Extract the (X, Y) coordinate from the center of the cell holding the provided text.  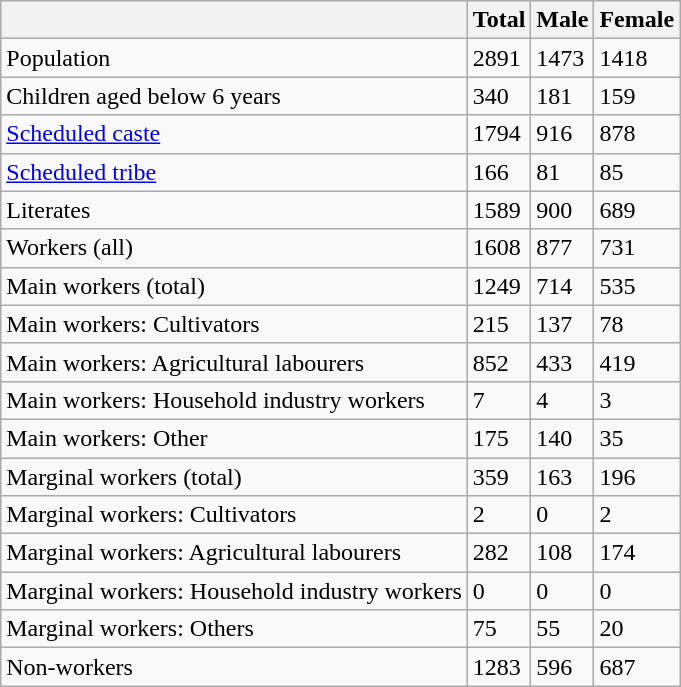
Main workers: Agricultural labourers (234, 362)
78 (637, 324)
175 (499, 438)
419 (637, 362)
916 (562, 134)
Marginal workers: Others (234, 629)
81 (562, 172)
Total (499, 20)
Non-workers (234, 667)
535 (637, 286)
714 (562, 286)
689 (637, 210)
359 (499, 477)
Population (234, 58)
1589 (499, 210)
Marginal workers (total) (234, 477)
596 (562, 667)
Scheduled tribe (234, 172)
1794 (499, 134)
877 (562, 248)
Marginal workers: Household industry workers (234, 591)
2891 (499, 58)
35 (637, 438)
1249 (499, 286)
137 (562, 324)
852 (499, 362)
Main workers: Cultivators (234, 324)
Marginal workers: Agricultural labourers (234, 553)
159 (637, 96)
Female (637, 20)
731 (637, 248)
433 (562, 362)
85 (637, 172)
3 (637, 400)
Main workers (total) (234, 286)
55 (562, 629)
Scheduled caste (234, 134)
108 (562, 553)
196 (637, 477)
4 (562, 400)
1473 (562, 58)
Children aged below 6 years (234, 96)
878 (637, 134)
174 (637, 553)
140 (562, 438)
1418 (637, 58)
7 (499, 400)
75 (499, 629)
20 (637, 629)
163 (562, 477)
Literates (234, 210)
687 (637, 667)
Main workers: Household industry workers (234, 400)
215 (499, 324)
282 (499, 553)
181 (562, 96)
Marginal workers: Cultivators (234, 515)
166 (499, 172)
1283 (499, 667)
1608 (499, 248)
Workers (all) (234, 248)
900 (562, 210)
Main workers: Other (234, 438)
340 (499, 96)
Male (562, 20)
